Search for the cell housing the specified text and yield its (x, y) center coordinate. 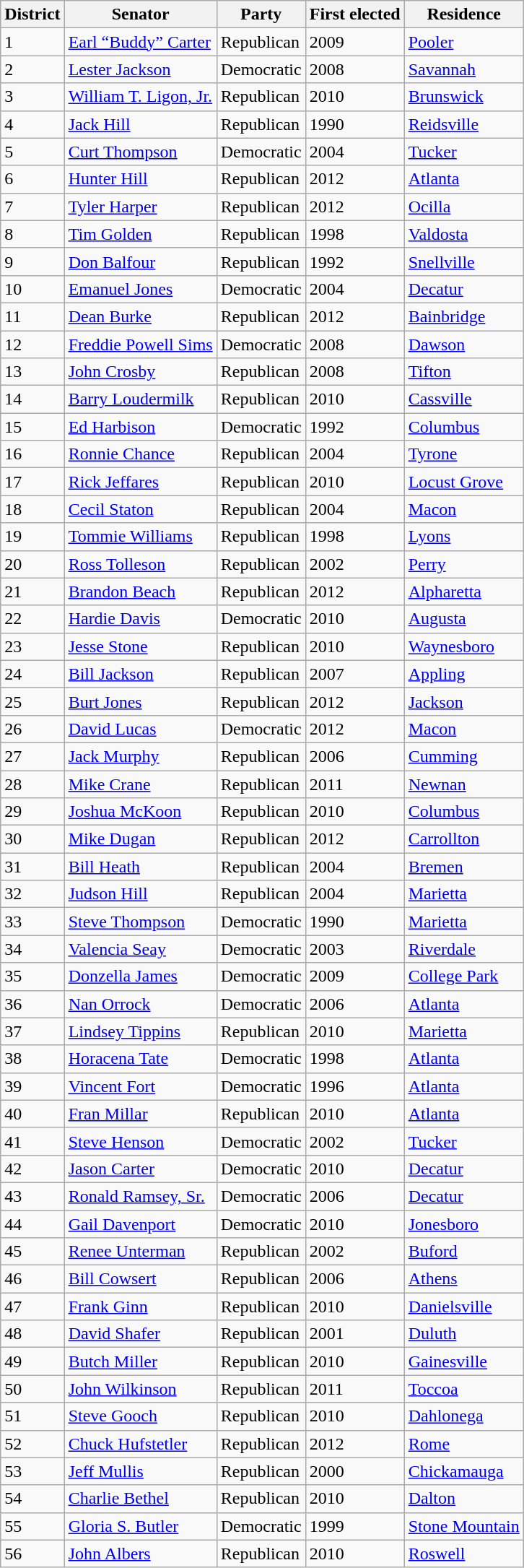
Residence (463, 14)
Waynesboro (463, 646)
10 (32, 289)
Ronald Ramsey, Sr. (140, 1196)
Nan Orrock (140, 1004)
55 (32, 1526)
2001 (355, 1334)
Tifton (463, 372)
13 (32, 372)
Athens (463, 1279)
Bremen (463, 867)
Dean Burke (140, 316)
Danielsville (463, 1307)
District (32, 14)
Bainbridge (463, 316)
Mike Dugan (140, 839)
Ross Tolleson (140, 564)
2003 (355, 949)
2007 (355, 674)
Appling (463, 674)
Vincent Fort (140, 1086)
David Shafer (140, 1334)
Cumming (463, 756)
Lindsey Tippins (140, 1031)
Dahlonega (463, 1416)
8 (32, 234)
5 (32, 152)
Earl “Buddy” Carter (140, 42)
21 (32, 592)
29 (32, 812)
19 (32, 537)
38 (32, 1059)
Donzella James (140, 976)
Alpharetta (463, 592)
2 (32, 69)
46 (32, 1279)
51 (32, 1416)
25 (32, 701)
37 (32, 1031)
Freddie Powell Sims (140, 345)
53 (32, 1471)
23 (32, 646)
42 (32, 1169)
Jeff Mullis (140, 1471)
Bill Jackson (140, 674)
Valdosta (463, 234)
Don Balfour (140, 261)
17 (32, 482)
Rome (463, 1444)
Roswell (463, 1554)
Carrollton (463, 839)
Tyrone (463, 454)
Chuck Hufstetler (140, 1444)
Riverdale (463, 949)
Joshua McKoon (140, 812)
28 (32, 784)
College Park (463, 976)
41 (32, 1141)
56 (32, 1554)
Gail Davenport (140, 1224)
52 (32, 1444)
Horacena Tate (140, 1059)
John Crosby (140, 372)
Dalton (463, 1499)
22 (32, 619)
Tim Golden (140, 234)
Frank Ginn (140, 1307)
Stone Mountain (463, 1526)
48 (32, 1334)
Jonesboro (463, 1224)
20 (32, 564)
Jack Hill (140, 124)
Burt Jones (140, 701)
12 (32, 345)
Renee Unterman (140, 1252)
40 (32, 1114)
Jesse Stone (140, 646)
3 (32, 97)
Jackson (463, 701)
Bill Heath (140, 867)
Ed Harbison (140, 427)
Duluth (463, 1334)
Pooler (463, 42)
1996 (355, 1086)
David Lucas (140, 729)
Brunswick (463, 97)
49 (32, 1361)
William T. Ligon, Jr. (140, 97)
Rick Jeffares (140, 482)
Augusta (463, 619)
Hunter Hill (140, 179)
Buford (463, 1252)
Barry Loudermilk (140, 399)
Newnan (463, 784)
7 (32, 207)
9 (32, 261)
Snellville (463, 261)
18 (32, 509)
Cassville (463, 399)
26 (32, 729)
Charlie Bethel (140, 1499)
Steve Thompson (140, 922)
Valencia Seay (140, 949)
Judson Hill (140, 894)
Mike Crane (140, 784)
33 (32, 922)
27 (32, 756)
54 (32, 1499)
Dawson (463, 345)
43 (32, 1196)
Jason Carter (140, 1169)
Butch Miller (140, 1361)
Lester Jackson (140, 69)
Brandon Beach (140, 592)
45 (32, 1252)
Hardie Davis (140, 619)
15 (32, 427)
1 (32, 42)
Party (261, 14)
4 (32, 124)
Steve Gooch (140, 1416)
Gainesville (463, 1361)
Reidsville (463, 124)
11 (32, 316)
Toccoa (463, 1389)
Tommie Williams (140, 537)
Fran Millar (140, 1114)
Savannah (463, 69)
Senator (140, 14)
Ronnie Chance (140, 454)
Perry (463, 564)
16 (32, 454)
First elected (355, 14)
24 (32, 674)
Locust Grove (463, 482)
44 (32, 1224)
1999 (355, 1526)
John Wilkinson (140, 1389)
2000 (355, 1471)
30 (32, 839)
Curt Thompson (140, 152)
39 (32, 1086)
Steve Henson (140, 1141)
Bill Cowsert (140, 1279)
35 (32, 976)
Jack Murphy (140, 756)
Gloria S. Butler (140, 1526)
Lyons (463, 537)
Chickamauga (463, 1471)
31 (32, 867)
34 (32, 949)
32 (32, 894)
47 (32, 1307)
John Albers (140, 1554)
14 (32, 399)
Cecil Staton (140, 509)
50 (32, 1389)
Emanuel Jones (140, 289)
Ocilla (463, 207)
6 (32, 179)
36 (32, 1004)
Tyler Harper (140, 207)
